Pinpoint the cell where the given text exists, returning its [x, y] midpoint coordinate. 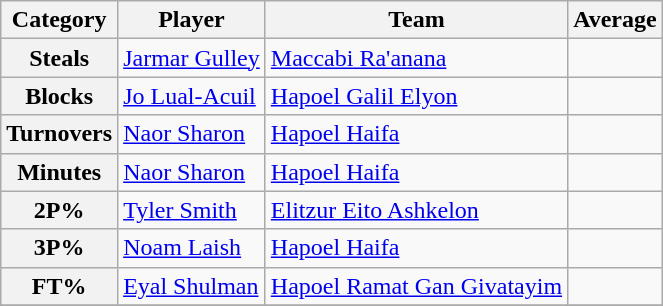
Player [192, 20]
Tyler Smith [192, 210]
FT% [60, 286]
Elitzur Eito Ashkelon [416, 210]
Jarmar Gulley [192, 58]
Turnovers [60, 134]
Eyal Shulman [192, 286]
Average [616, 20]
Blocks [60, 96]
Team [416, 20]
Jo Lual-Acuil [192, 96]
Hapoel Ramat Gan Givatayim [416, 286]
Noam Laish [192, 248]
Minutes [60, 172]
Maccabi Ra'anana [416, 58]
Steals [60, 58]
Hapoel Galil Elyon [416, 96]
Category [60, 20]
2P% [60, 210]
3P% [60, 248]
